Pinpoint the cell where the given text exists, returning its (X, Y) midpoint coordinate. 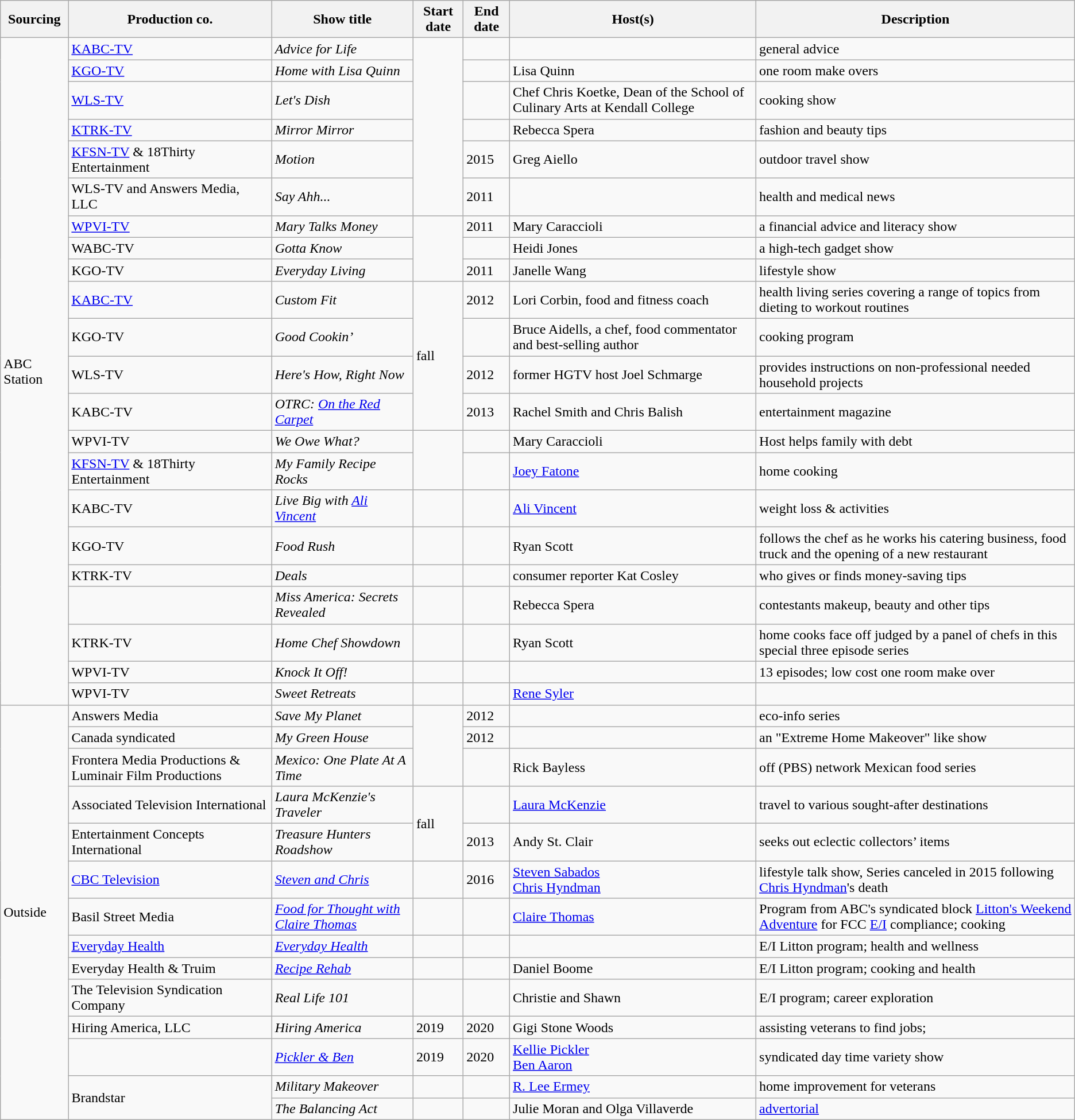
Janelle Wang (633, 270)
Rachel Smith and Chris Balish (633, 412)
Rene Syler (633, 694)
provides instructions on non-professional needed household projects (915, 374)
E/I Litton program; health and wellness (915, 947)
Everyday Health & Truim (170, 968)
2015 (487, 160)
a financial advice and literacy show (915, 226)
Pickler & Ben (342, 1057)
The Balancing Act (342, 1109)
travel to various sought-after destinations (915, 804)
eco-info series (915, 716)
Basil Street Media (170, 917)
Program from ABC's syndicated block Litton's Weekend Adventure for FCC E/I compliance; cooking (915, 917)
cooking show (915, 100)
Host helps family with debt (915, 442)
Andy St. Clair (633, 842)
Canada syndicated (170, 737)
advertorial (915, 1109)
Ali Vincent (633, 509)
health and medical news (915, 196)
Christie and Shawn (633, 998)
Frontera Media Productions & Luminair Film Productions (170, 767)
Greg Aiello (633, 160)
home cooks face off judged by a panel of chefs in this special three episode series (915, 642)
an "Extreme Home Makeover" like show (915, 737)
Live Big with Ali Vincent (342, 509)
Home Chef Showdown (342, 642)
My Green House (342, 737)
Motion (342, 160)
Sourcing (34, 20)
Food Rush (342, 546)
Mexico: One Plate At A Time (342, 767)
Military Makeover (342, 1087)
WABC-TV (170, 248)
Custom Fit (342, 300)
Mary Talks Money (342, 226)
Knock It Off! (342, 672)
Let's Dish (342, 100)
Hiring America, LLC (170, 1028)
Home with Lisa Quinn (342, 71)
contestants makeup, beauty and other tips (915, 605)
one room make overs (915, 71)
Say Ahh... (342, 196)
The Television Syndication Company (170, 998)
Associated Television International (170, 804)
We Owe What? (342, 442)
Everyday Living (342, 270)
fashion and beauty tips (915, 130)
Show title (342, 20)
Daniel Boome (633, 968)
health living series covering a range of topics from dieting to workout routines (915, 300)
End date (487, 20)
general advice (915, 49)
lifestyle show (915, 270)
Brandstar (170, 1098)
Answers Media (170, 716)
WLS-TV and Answers Media, LLC (170, 196)
Host(s) (633, 20)
follows the chef as he works his catering business, food truck and the opening of a new restaurant (915, 546)
CBC Television (170, 879)
a high-tech gadget show (915, 248)
outdoor travel show (915, 160)
off (PBS) network Mexican food series (915, 767)
R. Lee Ermey (633, 1087)
Here's How, Right Now (342, 374)
Good Cookin’ (342, 337)
Lisa Quinn (633, 71)
Heidi Jones (633, 248)
syndicated day time variety show (915, 1057)
consumer reporter Kat Cosley (633, 576)
Claire Thomas (633, 917)
Mirror Mirror (342, 130)
assisting veterans to find jobs; (915, 1028)
Description (915, 20)
home cooking (915, 471)
OTRC: On the Red Carpet (342, 412)
Production co. (170, 20)
Hiring America (342, 1028)
Miss America: Secrets Revealed (342, 605)
entertainment magazine (915, 412)
Treasure Hunters Roadshow (342, 842)
seeks out eclectic collectors’ items (915, 842)
Gotta Know (342, 248)
Recipe Rehab (342, 968)
cooking program (915, 337)
Chef Chris Koetke, Dean of the School of Culinary Arts at Kendall College (633, 100)
Steven and Chris (342, 879)
Advice for Life (342, 49)
Lori Corbin, food and fitness coach (633, 300)
Rick Bayless (633, 767)
Start date (438, 20)
My Family Recipe Rocks (342, 471)
home improvement for veterans (915, 1087)
Joey Fatone (633, 471)
Entertainment Concepts International (170, 842)
Laura McKenzie's Traveler (342, 804)
Sweet Retreats (342, 694)
Gigi Stone Woods (633, 1028)
ABC Station (34, 371)
who gives or finds money-saving tips (915, 576)
Steven SabadosChris Hyndman (633, 879)
Laura McKenzie (633, 804)
Kellie PicklerBen Aaron (633, 1057)
Real Life 101 (342, 998)
Outside (34, 912)
Food for Thought with Claire Thomas (342, 917)
2016 (487, 879)
Deals (342, 576)
Bruce Aidells, a chef, food commentator and best-selling author (633, 337)
lifestyle talk show, Series canceled in 2015 following Chris Hyndman's death (915, 879)
E/I Litton program; cooking and health (915, 968)
E/I program; career exploration (915, 998)
former HGTV host Joel Schmarge (633, 374)
Julie Moran and Olga Villaverde (633, 1109)
Save My Planet (342, 716)
13 episodes; low cost one room make over (915, 672)
weight loss & activities (915, 509)
